Output the (X, Y) coordinate of the center of the cell containing the given text.  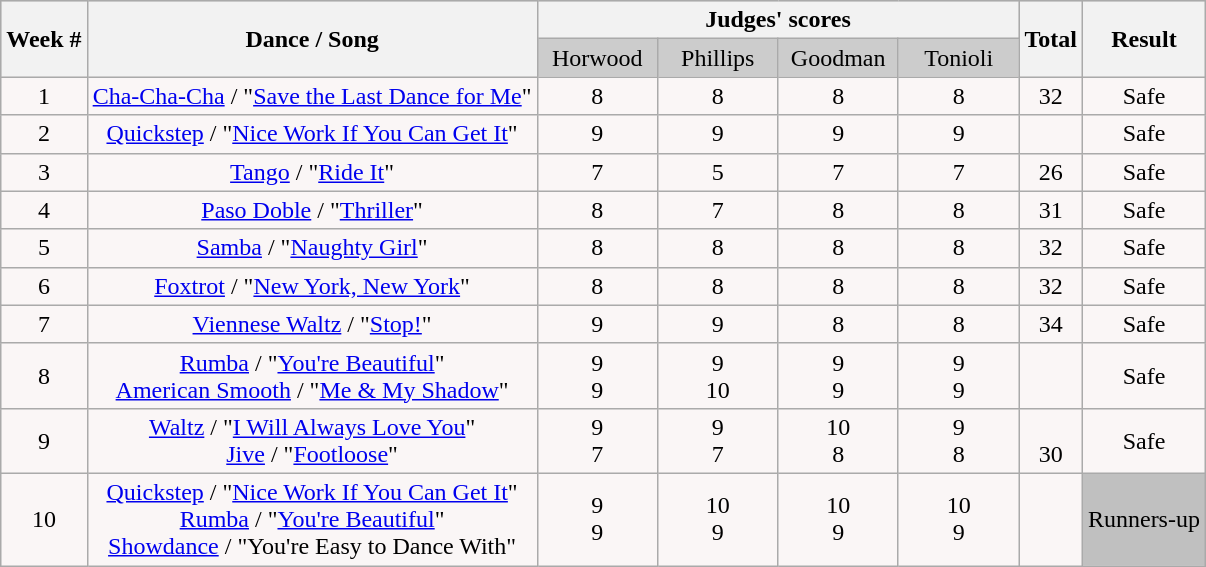
Quickstep / "Nice Work If You Can Get It" (312, 134)
Paso Doble / "Thriller" (312, 210)
Quickstep / "Nice Work If You Can Get It"Rumba / "You're Beautiful"Showdance / "You're Easy to Dance With" (312, 519)
Judges' scores (778, 20)
Samba / "Naughty Girl" (312, 248)
Tonioli (958, 58)
Phillips (717, 58)
Dance / Song (312, 39)
98 (958, 440)
1 (44, 96)
Total (1051, 39)
Viennese Waltz / "Stop!" (312, 324)
Cha-Cha-Cha / "Save the Last Dance for Me" (312, 96)
Goodman (838, 58)
Tango / "Ride It" (312, 172)
30 (1051, 440)
Rumba / "You're Beautiful"American Smooth / "Me & My Shadow" (312, 376)
6 (44, 286)
Waltz / "I Will Always Love You"Jive / "Footloose" (312, 440)
Runners-up (1144, 519)
Foxtrot / "New York, New York" (312, 286)
34 (1051, 324)
910 (717, 376)
Week # (44, 39)
10 (44, 519)
31 (1051, 210)
108 (838, 440)
4 (44, 210)
3 (44, 172)
2 (44, 134)
Result (1144, 39)
Horwood (597, 58)
26 (1051, 172)
